Identify which cell holds the provided text, then report its [X, Y] central coordinate. 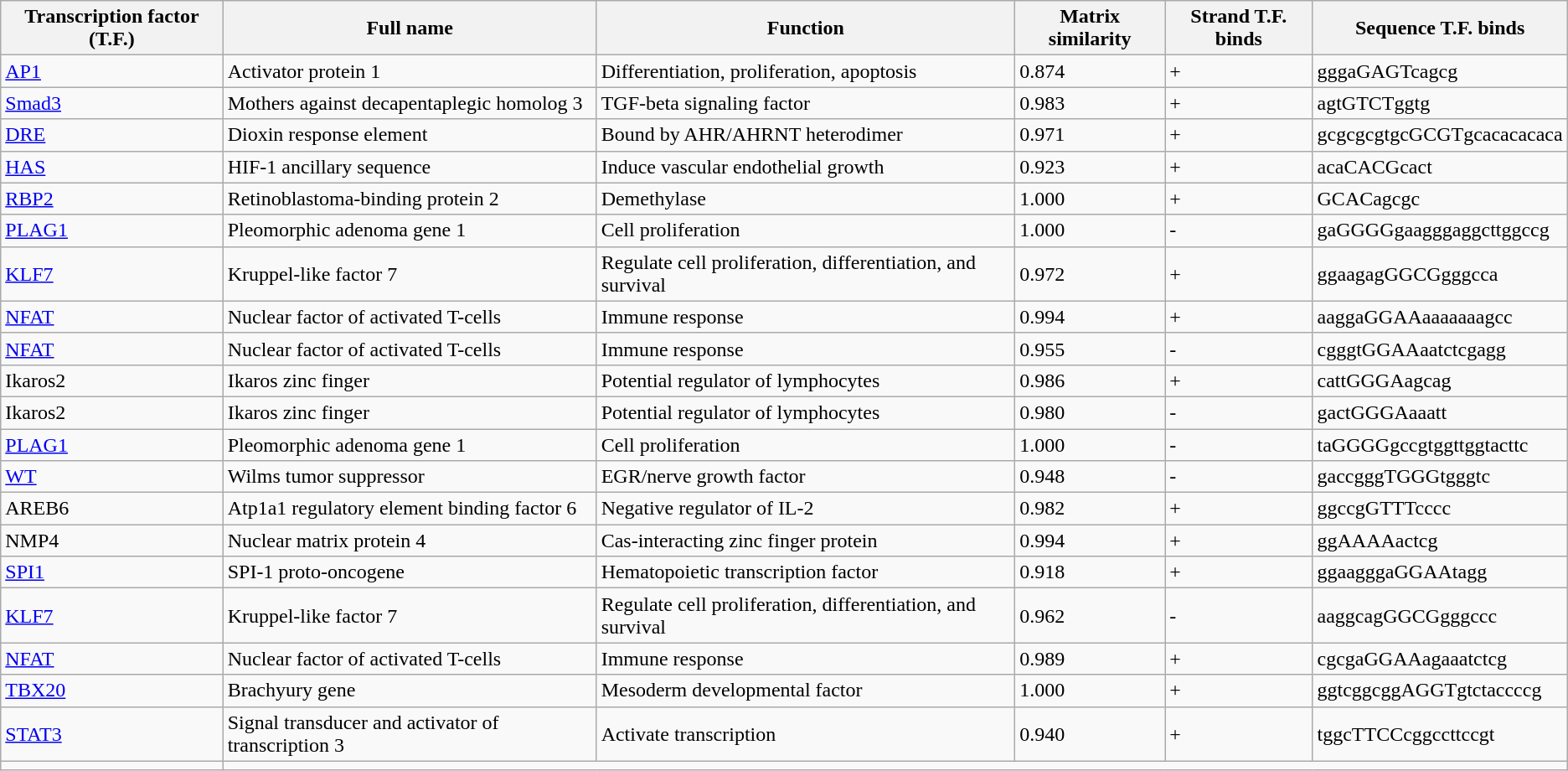
aaggaGGAAaaaaaaagcc [1440, 317]
TGF-beta signaling factor [806, 103]
Cas-interacting zinc finger protein [806, 541]
gggaGAGTcagcg [1440, 71]
Signal transducer and activator of transcription 3 [410, 734]
Strand T.F. binds [1239, 28]
cgcgaGGAAagaaatctcg [1440, 659]
ggaagagGGCGgggcca [1440, 273]
agtGTCTggtg [1440, 103]
0.982 [1091, 509]
0.948 [1091, 477]
Smad3 [112, 103]
Sequence T.F. binds [1440, 28]
0.972 [1091, 273]
gcgcgcgtgcGCGTgcacacacaca [1440, 135]
NMP4 [112, 541]
SPI1 [112, 572]
Mothers against decapentaplegic homolog 3 [410, 103]
Differentiation, proliferation, apoptosis [806, 71]
Wilms tumor suppressor [410, 477]
0.918 [1091, 572]
Bound by AHR/AHRNT heterodimer [806, 135]
tggcTTCCcggccttccgt [1440, 734]
Activate transcription [806, 734]
EGR/nerve growth factor [806, 477]
0.983 [1091, 103]
gactGGGAaaatt [1440, 412]
Retinoblastoma-binding protein 2 [410, 199]
cgggtGGAAaatctcgagg [1440, 349]
Matrix similarity [1091, 28]
gaccgggTGGGtgggtc [1440, 477]
AREB6 [112, 509]
HIF-1 ancillary sequence [410, 167]
0.940 [1091, 734]
cattGGGAagcag [1440, 380]
0.971 [1091, 135]
ggtcggcggAGGTgtctaccccg [1440, 691]
STAT3 [112, 734]
0.923 [1091, 167]
ggaagggaGGAAtagg [1440, 572]
0.989 [1091, 659]
ggccgGTTTcccc [1440, 509]
Transcription factor (T.F.) [112, 28]
0.955 [1091, 349]
AP1 [112, 71]
ggAAAAactcg [1440, 541]
DRE [112, 135]
taGGGGgccgtggttggtacttc [1440, 445]
0.980 [1091, 412]
RBP2 [112, 199]
Full name [410, 28]
aaggcagGGCGgggccc [1440, 615]
Function [806, 28]
acaCACGcact [1440, 167]
Hematopoietic transcription factor [806, 572]
WT [112, 477]
Negative regulator of IL-2 [806, 509]
Brachyury gene [410, 691]
SPI-1 proto-oncogene [410, 572]
Atp1a1 regulatory element binding factor 6 [410, 509]
0.986 [1091, 380]
HAS [112, 167]
Nuclear matrix protein 4 [410, 541]
0.962 [1091, 615]
Dioxin response element [410, 135]
Activator protein 1 [410, 71]
Demethylase [806, 199]
0.874 [1091, 71]
Mesoderm developmental factor [806, 691]
gaGGGGgaagggaggcttggccg [1440, 230]
Induce vascular endothelial growth [806, 167]
TBX20 [112, 691]
GCACagcgc [1440, 199]
